Detect which cell encompasses the target text, then output its [x, y] center coordinate. 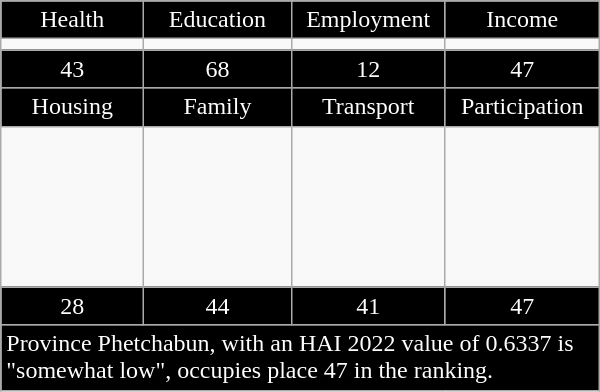
Family [218, 107]
28 [72, 306]
43 [72, 69]
Health [72, 20]
Housing [72, 107]
Province Phetchabun, with an HAI 2022 value of 0.6337 is "somewhat low", occupies place 47 in the ranking. [300, 358]
41 [368, 306]
Income [522, 20]
44 [218, 306]
68 [218, 69]
Employment [368, 20]
12 [368, 69]
Participation [522, 107]
Education [218, 20]
Transport [368, 107]
